Provide the (X, Y) coordinate of the cell's center where the given text is located.  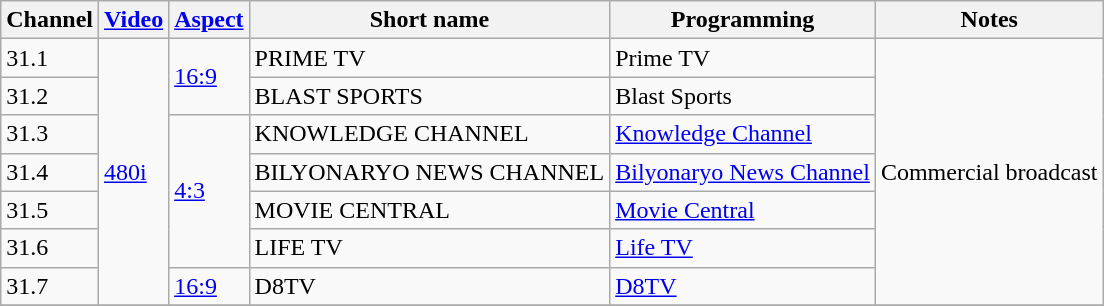
31.5 (50, 210)
Programming (743, 20)
4:3 (209, 191)
Prime TV (743, 58)
31.3 (50, 134)
Notes (989, 20)
Commercial broadcast (989, 172)
Life TV (743, 248)
BLAST SPORTS (430, 96)
31.4 (50, 172)
Video (134, 20)
31.2 (50, 96)
PRIME TV (430, 58)
MOVIE CENTRAL (430, 210)
BILYONARYO NEWS CHANNEL (430, 172)
Channel (50, 20)
LIFE TV (430, 248)
Bilyonaryo News Channel (743, 172)
Short name (430, 20)
Knowledge Channel (743, 134)
Aspect (209, 20)
KNOWLEDGE CHANNEL (430, 134)
Movie Central (743, 210)
31.1 (50, 58)
31.7 (50, 286)
480i (134, 172)
Blast Sports (743, 96)
31.6 (50, 248)
